Extract the (X, Y) coordinate from the center of the cell holding the provided text.  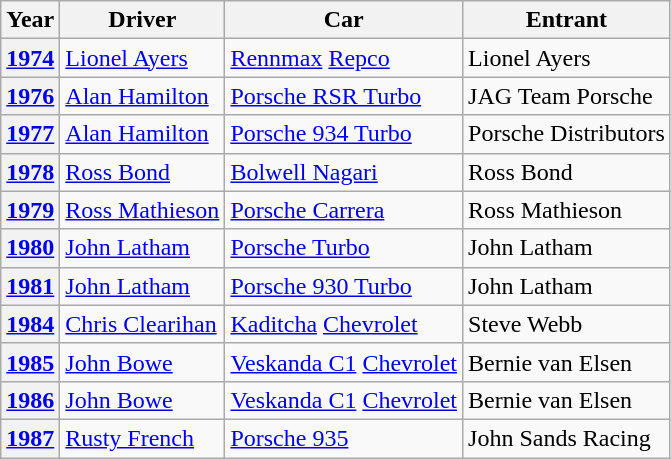
1978 (30, 172)
Rennmax Repco (344, 58)
Kaditcha Chevrolet (344, 324)
1976 (30, 96)
Porsche Carrera (344, 210)
1981 (30, 286)
1987 (30, 438)
Porsche Distributors (567, 134)
1974 (30, 58)
1986 (30, 400)
1980 (30, 248)
Driver (142, 20)
Chris Clearihan (142, 324)
Rusty French (142, 438)
Year (30, 20)
Bolwell Nagari (344, 172)
Porsche Turbo (344, 248)
Porsche RSR Turbo (344, 96)
1984 (30, 324)
1985 (30, 362)
Entrant (567, 20)
Car (344, 20)
Porsche 930 Turbo (344, 286)
1977 (30, 134)
Porsche 934 Turbo (344, 134)
1979 (30, 210)
John Sands Racing (567, 438)
Porsche 935 (344, 438)
JAG Team Porsche (567, 96)
Steve Webb (567, 324)
